Locate the cell with the specified text and output its [x, y] center coordinate. 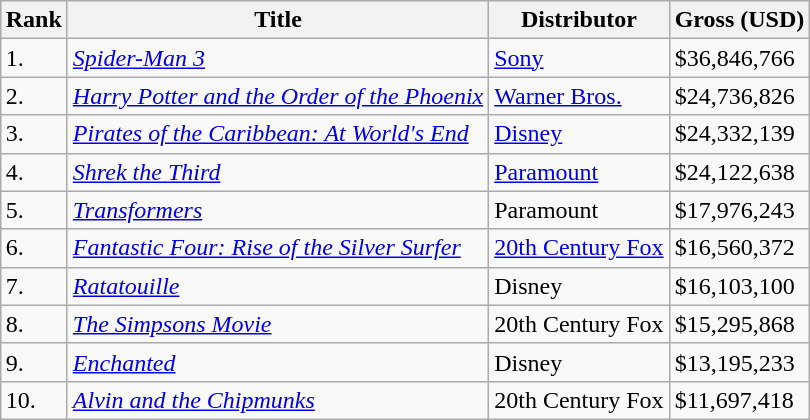
$24,332,139 [740, 134]
$24,736,826 [740, 96]
$11,697,418 [740, 400]
1. [34, 58]
5. [34, 210]
$16,560,372 [740, 248]
Transformers [278, 210]
Harry Potter and the Order of the Phoenix [278, 96]
Sony [579, 58]
Pirates of the Caribbean: At World's End [278, 134]
$15,295,868 [740, 324]
Shrek the Third [278, 172]
Rank [34, 20]
3. [34, 134]
Gross (USD) [740, 20]
10. [34, 400]
Fantastic Four: Rise of the Silver Surfer [278, 248]
Warner Bros. [579, 96]
7. [34, 286]
$17,976,243 [740, 210]
2. [34, 96]
$13,195,233 [740, 362]
8. [34, 324]
Distributor [579, 20]
Ratatouille [278, 286]
$16,103,100 [740, 286]
Title [278, 20]
The Simpsons Movie [278, 324]
4. [34, 172]
9. [34, 362]
$24,122,638 [740, 172]
Enchanted [278, 362]
6. [34, 248]
Alvin and the Chipmunks [278, 400]
$36,846,766 [740, 58]
Spider-Man 3 [278, 58]
